Locate the cell with the specified text and output its (X, Y) center coordinate. 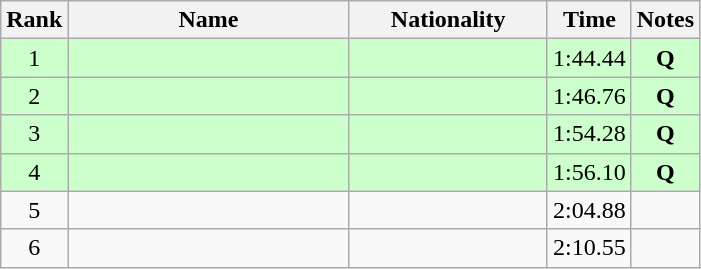
Time (589, 20)
Nationality (448, 20)
1:56.10 (589, 172)
6 (34, 248)
4 (34, 172)
1:44.44 (589, 58)
2 (34, 96)
2:10.55 (589, 248)
Rank (34, 20)
5 (34, 210)
Notes (665, 20)
1:54.28 (589, 134)
2:04.88 (589, 210)
3 (34, 134)
Name (208, 20)
1 (34, 58)
1:46.76 (589, 96)
